Pinpoint the cell where the given text exists, returning its (x, y) midpoint coordinate. 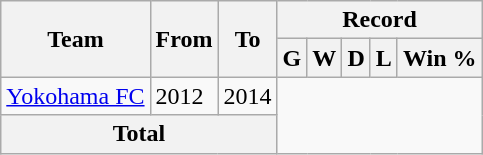
Record (380, 20)
Yokohama FC (76, 96)
Win % (440, 58)
L (384, 58)
D (356, 58)
From (184, 39)
2012 (184, 96)
W (324, 58)
Team (76, 39)
2014 (248, 96)
To (248, 39)
G (292, 58)
Total (139, 134)
